Find where the given text appears and provide that cell's center as [x, y] coordinate. 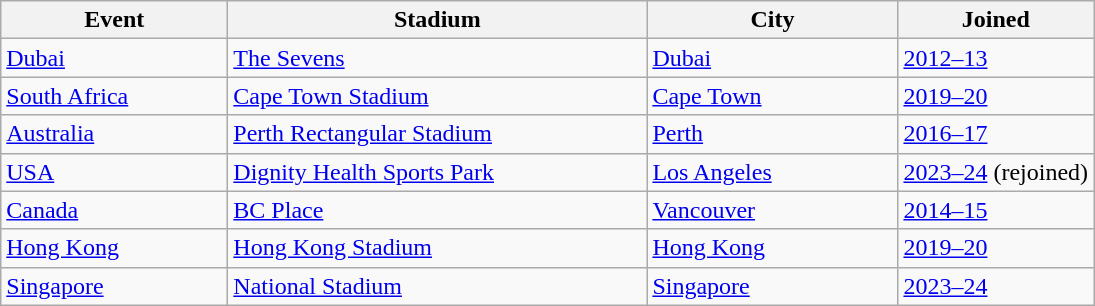
South Africa [114, 96]
Stadium [438, 20]
City [772, 20]
Cape Town Stadium [438, 96]
2016–17 [996, 134]
Australia [114, 134]
USA [114, 172]
Vancouver [772, 210]
2023–24 (rejoined) [996, 172]
2023–24 [996, 286]
2014–15 [996, 210]
Perth Rectangular Stadium [438, 134]
Perth [772, 134]
2012–13 [996, 58]
Dignity Health Sports Park [438, 172]
Los Angeles [772, 172]
BC Place [438, 210]
Hong Kong Stadium [438, 248]
National Stadium [438, 286]
Joined [996, 20]
Canada [114, 210]
The Sevens [438, 58]
Cape Town [772, 96]
Event [114, 20]
